For the text-containing cell, return its midpoint in [x, y] coordinate format. 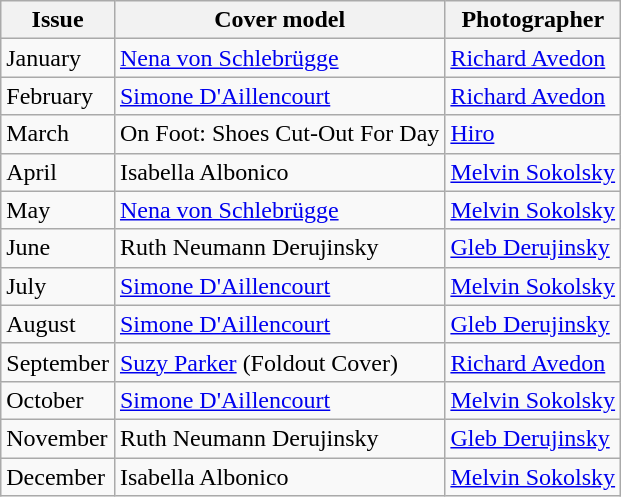
February [58, 96]
On Foot: Shoes Cut-Out For Day [279, 134]
May [58, 210]
June [58, 248]
September [58, 362]
November [58, 438]
March [58, 134]
July [58, 286]
Hiro [533, 134]
Issue [58, 20]
Suzy Parker (Foldout Cover) [279, 362]
August [58, 324]
Photographer [533, 20]
April [58, 172]
October [58, 400]
December [58, 477]
January [58, 58]
Cover model [279, 20]
